Detect which cell encompasses the target text, then output its [x, y] center coordinate. 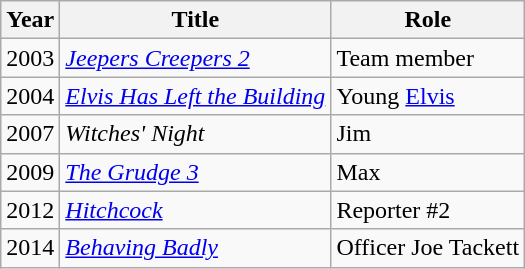
Young Elvis [428, 96]
2004 [30, 96]
Max [428, 172]
The Grudge 3 [196, 172]
2009 [30, 172]
Officer Joe Tackett [428, 248]
Hitchcock [196, 210]
Reporter #2 [428, 210]
Title [196, 20]
Witches' Night [196, 134]
2007 [30, 134]
Team member [428, 58]
Elvis Has Left the Building [196, 96]
Jeepers Creepers 2 [196, 58]
Role [428, 20]
2014 [30, 248]
Year [30, 20]
2012 [30, 210]
2003 [30, 58]
Behaving Badly [196, 248]
Jim [428, 134]
